Find where the given text appears and provide that cell's center as [X, Y] coordinate. 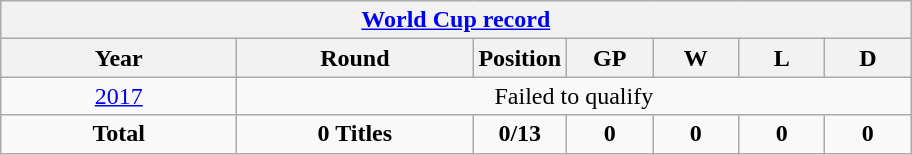
2017 [119, 96]
Total [119, 134]
D [868, 58]
L [782, 58]
Year [119, 58]
0/13 [520, 134]
Round [355, 58]
Failed to qualify [574, 96]
Position [520, 58]
W [696, 58]
World Cup record [456, 20]
0 Titles [355, 134]
GP [610, 58]
